Identify which cell holds the provided text, then report its (x, y) central coordinate. 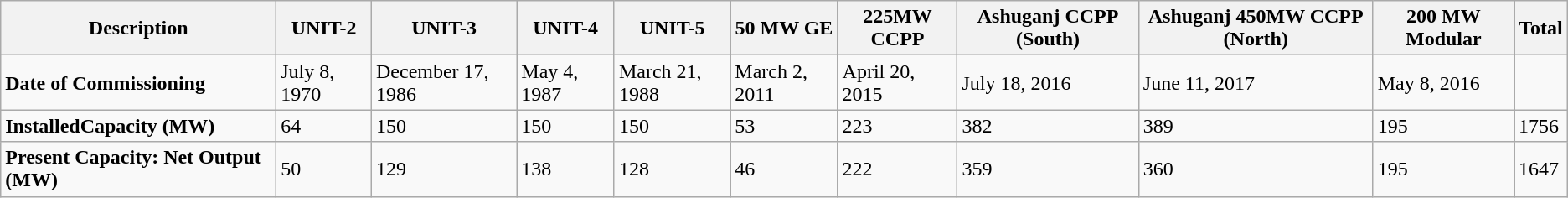
Total (1541, 29)
129 (444, 169)
128 (672, 169)
53 (784, 126)
June 11, 2017 (1256, 82)
Ashuganj 450MW CCPP (North) (1256, 29)
223 (898, 126)
200 MW Modular (1443, 29)
July 8, 1970 (324, 82)
1756 (1541, 126)
46 (784, 169)
359 (1048, 169)
222 (898, 169)
138 (566, 169)
March 2, 2011 (784, 82)
Date of Commissioning (139, 82)
64 (324, 126)
Present Capacity: Net Output (MW) (139, 169)
July 18, 2016 (1048, 82)
360 (1256, 169)
May 8, 2016 (1443, 82)
InstalledCapacity (MW) (139, 126)
Description (139, 29)
UNIT-2 (324, 29)
May 4, 1987 (566, 82)
Ashuganj CCPP (South) (1048, 29)
382 (1048, 126)
UNIT-4 (566, 29)
1647 (1541, 169)
April 20, 2015 (898, 82)
225MW CCPP (898, 29)
50 (324, 169)
UNIT-5 (672, 29)
50 MW GE (784, 29)
389 (1256, 126)
December 17, 1986 (444, 82)
March 21, 1988 (672, 82)
UNIT-3 (444, 29)
